Output the (X, Y) coordinate of the center of the cell containing the given text.  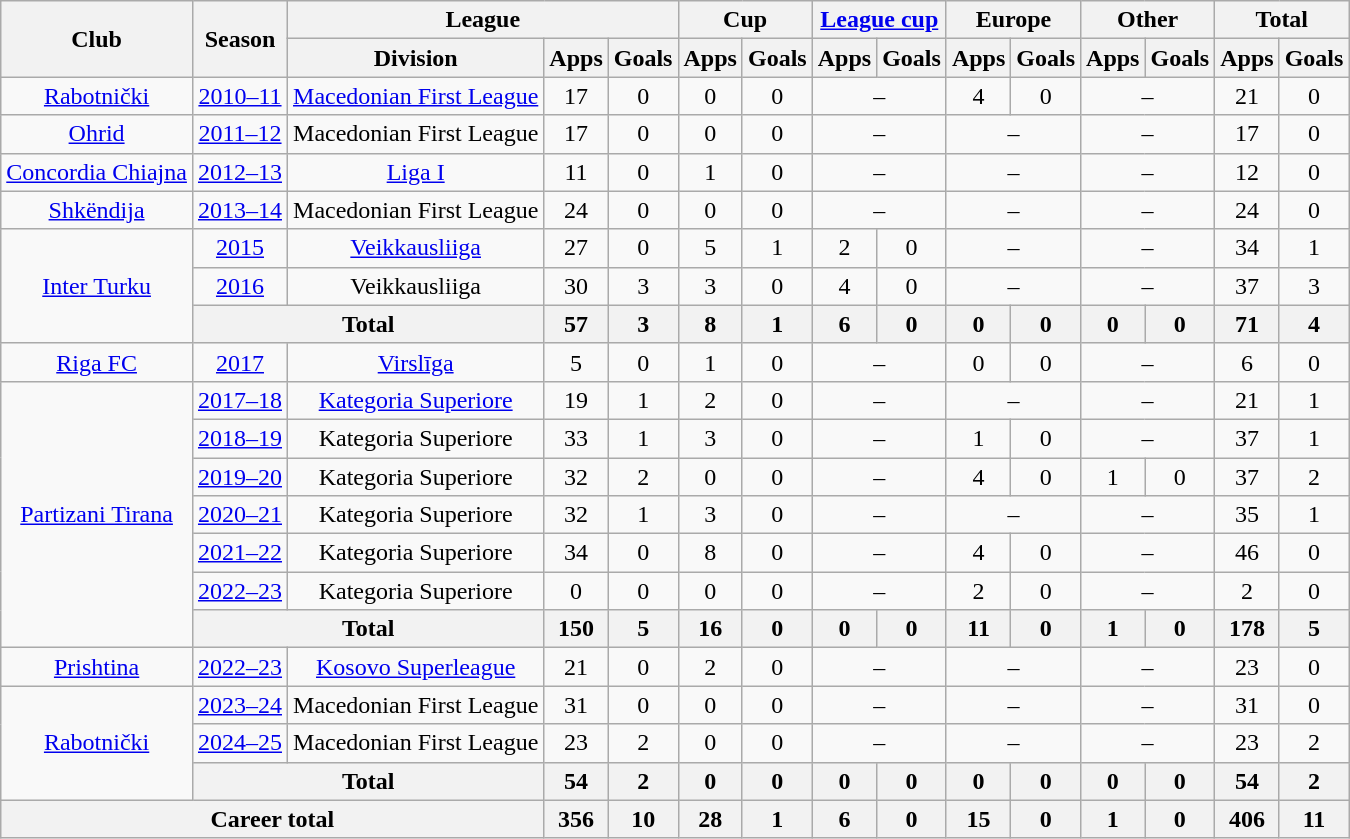
2012–13 (240, 172)
Ohrid (97, 134)
Partizani Tirana (97, 514)
League cup (879, 20)
Other (1148, 20)
150 (576, 629)
Shkëndija (97, 210)
2017–18 (240, 400)
2016 (240, 286)
2011–12 (240, 134)
2020–21 (240, 515)
19 (576, 400)
178 (1247, 629)
2017 (240, 362)
Division (416, 58)
16 (710, 629)
71 (1247, 324)
10 (643, 819)
30 (576, 286)
Europe (1013, 20)
406 (1247, 819)
12 (1247, 172)
League (483, 20)
2013–14 (240, 210)
Career total (272, 819)
Club (97, 39)
46 (1247, 553)
Inter Turku (97, 286)
2021–22 (240, 553)
2023–24 (240, 705)
Prishtina (97, 667)
Riga FC (97, 362)
57 (576, 324)
2024–25 (240, 743)
15 (978, 819)
2015 (240, 248)
27 (576, 248)
356 (576, 819)
2018–19 (240, 438)
33 (576, 438)
Concordia Chiajna (97, 172)
2019–20 (240, 477)
35 (1247, 515)
Virslīga (416, 362)
2010–11 (240, 96)
28 (710, 819)
Kosovo Superleague (416, 667)
Cup (745, 20)
Season (240, 39)
Liga I (416, 172)
